Determine the (X, Y) coordinate at the center of the cell enclosing the given text.  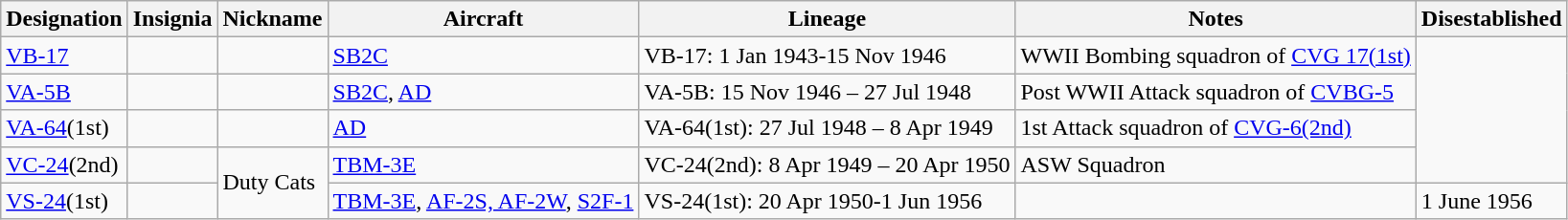
1st Attack squadron of CVG-6(2nd) (1216, 128)
VA-64(1st) (64, 128)
VB-17 (64, 55)
Duty Cats (272, 183)
VB-17: 1 Jan 1943-15 Nov 1946 (828, 55)
VS-24(1st) (64, 201)
VC-24(2nd) (64, 165)
VC-24(2nd): 8 Apr 1949 – 20 Apr 1950 (828, 165)
VA-5B (64, 92)
Designation (64, 19)
AD (483, 128)
VS-24(1st): 20 Apr 1950-1 Jun 1956 (828, 201)
TBM-3E, AF-2S, AF-2W, S2F-1 (483, 201)
Notes (1216, 19)
Post WWII Attack squadron of CVBG-5 (1216, 92)
Lineage (828, 19)
TBM-3E (483, 165)
VA-64(1st): 27 Jul 1948 – 8 Apr 1949 (828, 128)
VA-5B: 15 Nov 1946 – 27 Jul 1948 (828, 92)
Aircraft (483, 19)
Nickname (272, 19)
Disestablished (1491, 19)
WWII Bombing squadron of CVG 17(1st) (1216, 55)
SB2C (483, 55)
Insignia (172, 19)
ASW Squadron (1216, 165)
1 June 1956 (1491, 201)
SB2C, AD (483, 92)
